Return the (X, Y) coordinate for the center point of the cell that contains the specified text.  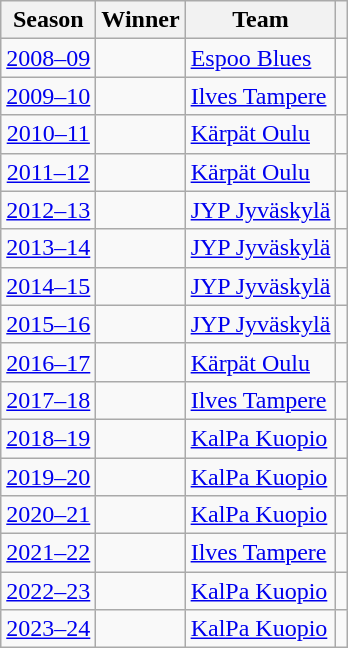
2015–16 (48, 324)
Team (260, 20)
2016–17 (48, 362)
2014–15 (48, 286)
2017–18 (48, 400)
2011–12 (48, 172)
2009–10 (48, 96)
Winner (140, 20)
2010–11 (48, 134)
2013–14 (48, 248)
Espoo Blues (260, 58)
2023–24 (48, 629)
2022–23 (48, 591)
2018–19 (48, 438)
Season (48, 20)
2020–21 (48, 515)
2008–09 (48, 58)
2021–22 (48, 553)
2019–20 (48, 477)
2012–13 (48, 210)
